Determine the [X, Y] coordinate at the center of the cell enclosing the given text.  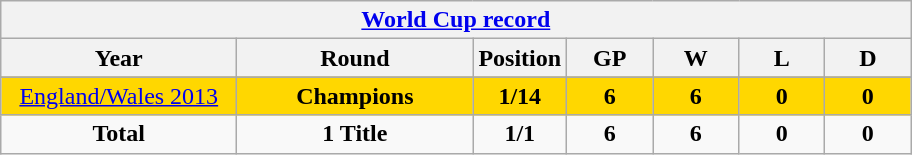
GP [610, 58]
Position [520, 58]
1 Title [355, 134]
L [782, 58]
Round [355, 58]
Year [119, 58]
1/1 [520, 134]
D [868, 58]
Champions [355, 96]
England/Wales 2013 [119, 96]
1/14 [520, 96]
World Cup record [456, 20]
Total [119, 134]
W [696, 58]
